Pinpoint the cell where the given text exists, returning its (x, y) midpoint coordinate. 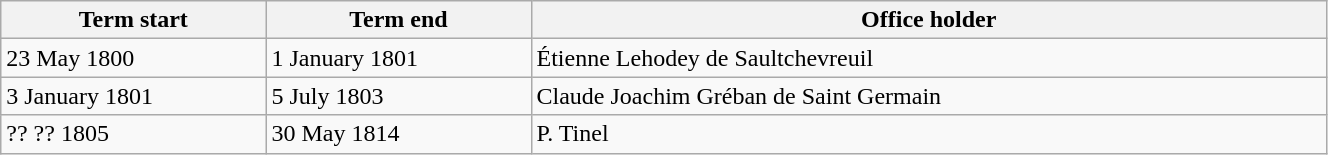
23 May 1800 (134, 58)
1 January 1801 (398, 58)
P. Tinel (928, 134)
3 January 1801 (134, 96)
?? ?? 1805 (134, 134)
Office holder (928, 20)
Term end (398, 20)
30 May 1814 (398, 134)
Étienne Lehodey de Saultchevreuil (928, 58)
Term start (134, 20)
Claude Joachim Gréban de Saint Germain (928, 96)
5 July 1803 (398, 96)
